Identify which cell holds the provided text, then report its (X, Y) central coordinate. 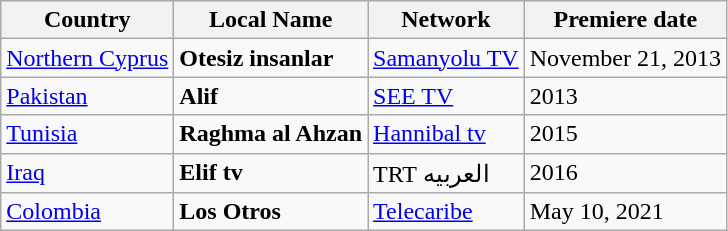
2013 (625, 96)
Elif tv (271, 173)
TRT العربيه (446, 173)
Northern Cyprus (88, 58)
May 10, 2021 (625, 212)
Network (446, 20)
2016 (625, 173)
Local Name (271, 20)
November 21, 2013 (625, 58)
Alif (271, 96)
Tunisia (88, 134)
SEE TV (446, 96)
Premiere date (625, 20)
2015 (625, 134)
Los Otros (271, 212)
Otesiz insanlar (271, 58)
Telecaribe (446, 212)
Pakistan (88, 96)
Colombia (88, 212)
Raghma al Ahzan (271, 134)
Samanyolu TV (446, 58)
Country (88, 20)
Hannibal tv (446, 134)
Iraq (88, 173)
